Search for the cell housing the specified text and yield its (X, Y) center coordinate. 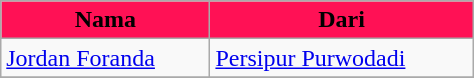
Jordan Foranda (106, 58)
Nama (106, 20)
Persipur Purwodadi (342, 58)
Dari (342, 20)
